Pinpoint the cell where the given text exists, returning its [X, Y] midpoint coordinate. 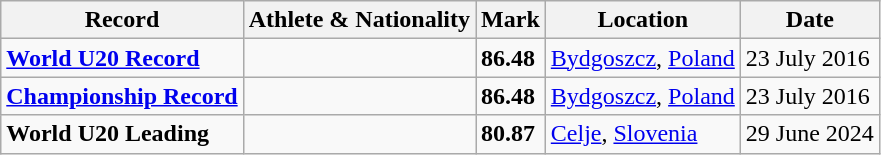
Date [810, 20]
80.87 [511, 134]
Mark [511, 20]
29 June 2024 [810, 134]
Celje, Slovenia [642, 134]
Championship Record [122, 96]
World U20 Record [122, 58]
Location [642, 20]
Record [122, 20]
Athlete & Nationality [359, 20]
World U20 Leading [122, 134]
